Provide the (X, Y) coordinate of the cell's center where the given text is located.  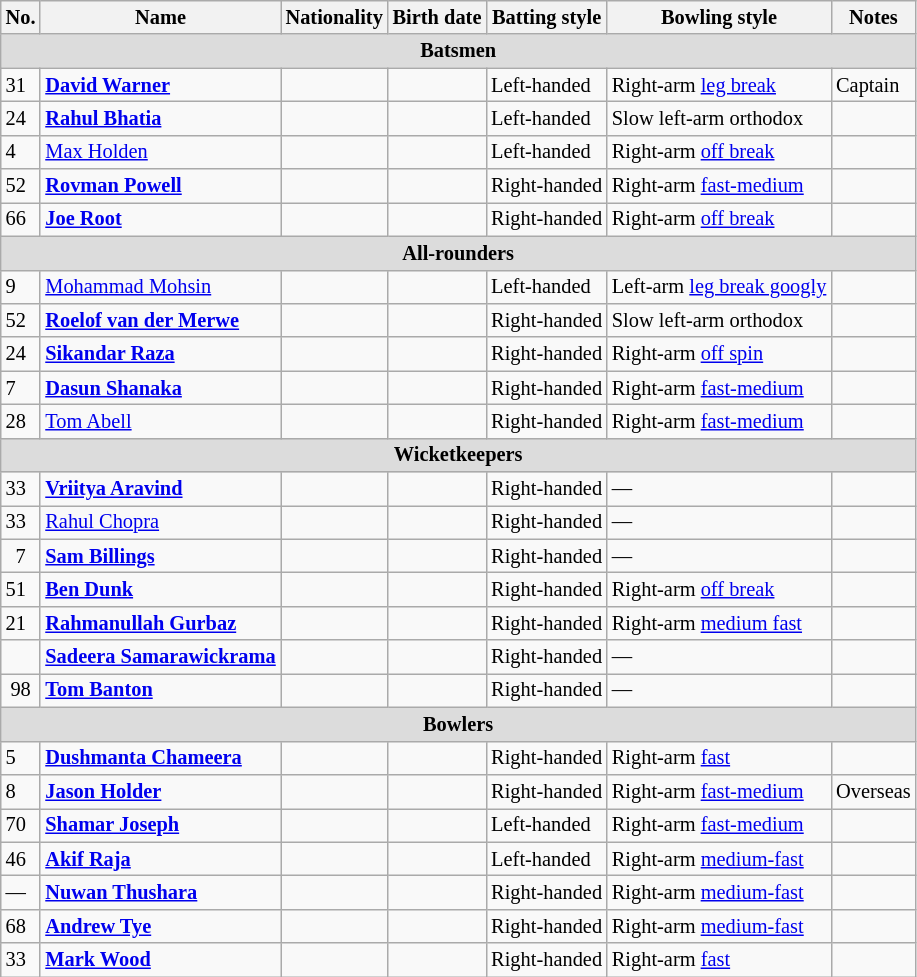
Dushmanta Chameera (160, 758)
98 (21, 690)
Ben Dunk (160, 589)
Right-arm off spin (719, 354)
9 (21, 287)
Sam Billings (160, 556)
Vriitya Aravind (160, 489)
Dasun Shanaka (160, 388)
8 (21, 791)
All-rounders (458, 253)
No. (21, 17)
Shamar Joseph (160, 825)
Bowlers (458, 724)
Notes (873, 17)
Overseas (873, 791)
70 (21, 825)
Akif Raja (160, 859)
Max Holden (160, 152)
Batsmen (458, 51)
Rahul Chopra (160, 522)
Sikandar Raza (160, 354)
Tom Banton (160, 690)
Left-arm leg break googly (719, 287)
Rahmanullah Gurbaz (160, 623)
Andrew Tye (160, 926)
51 (21, 589)
68 (21, 926)
Right-arm leg break (719, 85)
Mohammad Mohsin (160, 287)
28 (21, 421)
Joe Root (160, 219)
Jason Holder (160, 791)
Name (160, 17)
Wicketkeepers (458, 455)
Tom Abell (160, 421)
Captain (873, 85)
Batting style (546, 17)
David Warner (160, 85)
Rahul Bhatia (160, 118)
46 (21, 859)
31 (21, 85)
Bowling style (719, 17)
Birth date (438, 17)
Nuwan Thushara (160, 892)
Right-arm medium fast (719, 623)
4 (21, 152)
Nationality (334, 17)
66 (21, 219)
Roelof van der Merwe (160, 320)
Rovman Powell (160, 186)
Sadeera Samarawickrama (160, 657)
Mark Wood (160, 960)
5 (21, 758)
21 (21, 623)
